Detect which cell encompasses the target text, then output its [X, Y] center coordinate. 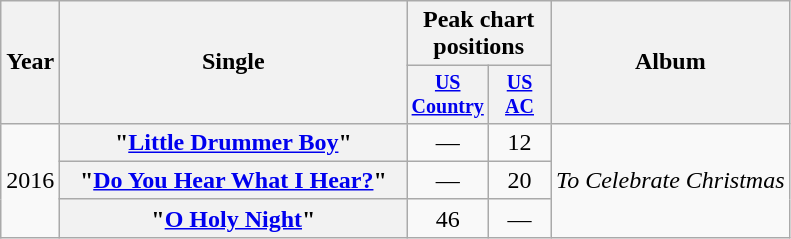
2016 [30, 180]
46 [448, 218]
20 [520, 180]
Single [234, 62]
Album [671, 62]
US AC [520, 94]
"O Holy Night" [234, 218]
Peak chart positions [479, 34]
To Celebrate Christmas [671, 180]
Year [30, 62]
"Little Drummer Boy" [234, 142]
12 [520, 142]
US Country [448, 94]
"Do You Hear What I Hear?" [234, 180]
